Identify which cell holds the provided text, then report its (X, Y) central coordinate. 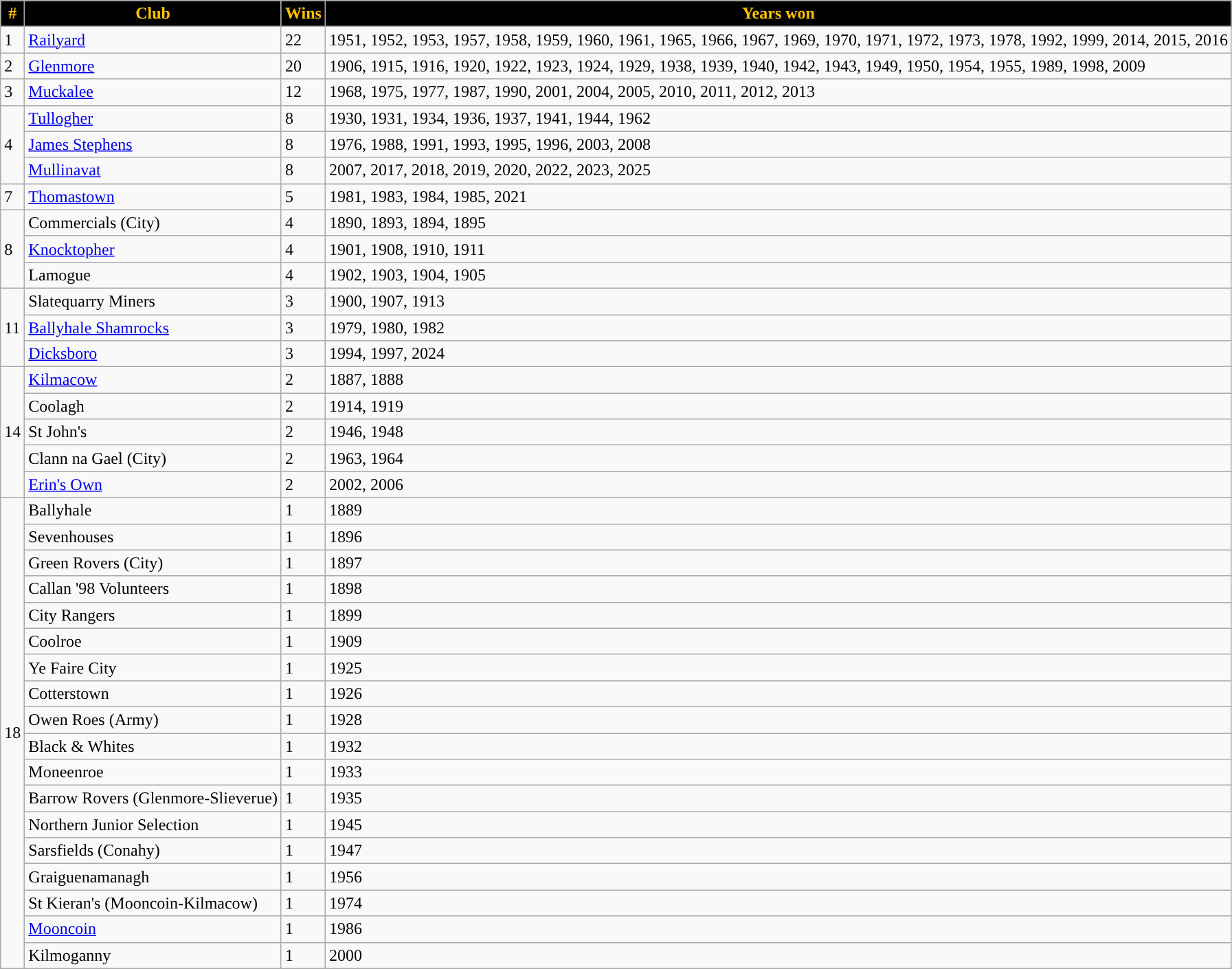
1889 (778, 511)
2007, 2017, 2018, 2019, 2020, 2022, 2023, 2025 (778, 170)
St John's (153, 432)
12 (303, 92)
1947 (778, 851)
James Stephens (153, 144)
1945 (778, 825)
Knocktopher (153, 249)
Moneenroe (153, 772)
1935 (778, 799)
1896 (778, 537)
2000 (778, 955)
Club (153, 14)
Kilmacow (153, 380)
Ballyhale Shamrocks (153, 328)
1976, 1988, 1991, 1993, 1995, 1996, 2003, 2008 (778, 144)
1890, 1893, 1894, 1895 (778, 223)
1968, 1975, 1977, 1987, 1990, 2001, 2004, 2005, 2010, 2011, 2012, 2013 (778, 92)
Coolroe (153, 641)
City Rangers (153, 615)
1946, 1948 (778, 432)
Lamogue (153, 275)
11 (12, 327)
1925 (778, 667)
1897 (778, 563)
1951, 1952, 1953, 1957, 1958, 1959, 1960, 1961, 1965, 1966, 1967, 1969, 1970, 1971, 1972, 1973, 1978, 1992, 1999, 2014, 2015, 2016 (778, 40)
Years won (778, 14)
1909 (778, 641)
Owen Roes (Army) (153, 720)
Barrow Rovers (Glenmore-Slieverue) (153, 799)
Muckalee (153, 92)
2002, 2006 (778, 485)
Sarsfields (Conahy) (153, 851)
1956 (778, 877)
1933 (778, 772)
Kilmoganny (153, 955)
Dicksboro (153, 354)
Black & Whites (153, 746)
1906, 1915, 1916, 1920, 1922, 1923, 1924, 1929, 1938, 1939, 1940, 1942, 1943, 1949, 1950, 1954, 1955, 1989, 1998, 2009 (778, 66)
5 (303, 197)
Ballyhale (153, 511)
Northern Junior Selection (153, 825)
1963, 1964 (778, 458)
1914, 1919 (778, 406)
Ye Faire City (153, 667)
Mooncoin (153, 929)
7 (12, 197)
Erin's Own (153, 485)
Slatequarry Miners (153, 301)
Cotterstown (153, 693)
1900, 1907, 1913 (778, 301)
1902, 1903, 1904, 1905 (778, 275)
Graiguenamanagh (153, 877)
20 (303, 66)
1898 (778, 589)
1928 (778, 720)
Coolagh (153, 406)
Green Rovers (City) (153, 563)
1899 (778, 615)
1994, 1997, 2024 (778, 354)
1930, 1931, 1934, 1936, 1937, 1941, 1944, 1962 (778, 118)
1986 (778, 929)
14 (12, 432)
St Kieran's (Mooncoin-Kilmacow) (153, 903)
Clann na Gael (City) (153, 458)
1981, 1983, 1984, 1985, 2021 (778, 197)
Thomastown (153, 197)
Wins (303, 14)
1932 (778, 746)
Sevenhouses (153, 537)
# (12, 14)
1887, 1888 (778, 380)
Railyard (153, 40)
1979, 1980, 1982 (778, 328)
1926 (778, 693)
Commercials (City) (153, 223)
1901, 1908, 1910, 1911 (778, 249)
Mullinavat (153, 170)
Glenmore (153, 66)
Tullogher (153, 118)
22 (303, 40)
Callan '98 Volunteers (153, 589)
18 (12, 733)
1974 (778, 903)
